Find where the given text appears and provide that cell's center as (X, Y) coordinate. 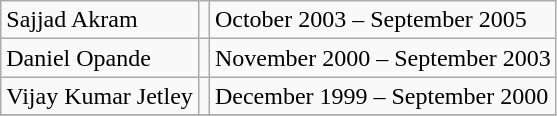
October 2003 – September 2005 (382, 20)
Daniel Opande (100, 58)
December 1999 – September 2000 (382, 96)
Vijay Kumar Jetley (100, 96)
Sajjad Akram (100, 20)
November 2000 – September 2003 (382, 58)
